For the text-containing cell, return its midpoint in [x, y] coordinate format. 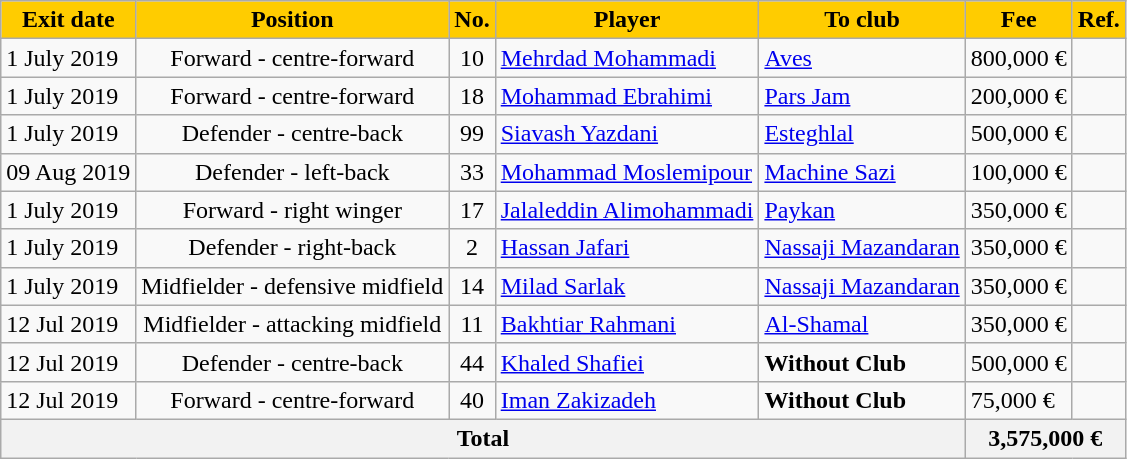
Siavash Yazdani [627, 134]
200,000 € [1018, 96]
Forward - right winger [292, 210]
Defender - right-back [292, 248]
Fee [1018, 20]
44 [472, 362]
Defender - left-back [292, 172]
09 Aug 2019 [68, 172]
Iman Zakizadeh [627, 400]
11 [472, 324]
3,575,000 € [1045, 438]
14 [472, 286]
Machine Sazi [862, 172]
100,000 € [1018, 172]
Exit date [68, 20]
Hassan Jafari [627, 248]
Al-Shamal [862, 324]
Midfielder - defensive midfield [292, 286]
Pars Jam [862, 96]
Mehrdad Mohammadi [627, 58]
Player [627, 20]
Paykan [862, 210]
To club [862, 20]
Ref. [1098, 20]
17 [472, 210]
18 [472, 96]
10 [472, 58]
75,000 € [1018, 400]
Total [483, 438]
No. [472, 20]
Midfielder - attacking midfield [292, 324]
Esteghlal [862, 134]
2 [472, 248]
40 [472, 400]
Bakhtiar Rahmani [627, 324]
Mohammad Ebrahimi [627, 96]
99 [472, 134]
Milad Sarlak [627, 286]
33 [472, 172]
Khaled Shafiei [627, 362]
Aves [862, 58]
Position [292, 20]
800,000 € [1018, 58]
Jalaleddin Alimohammadi [627, 210]
Mohammad Moslemipour [627, 172]
